Identify which cell holds the provided text, then report its (X, Y) central coordinate. 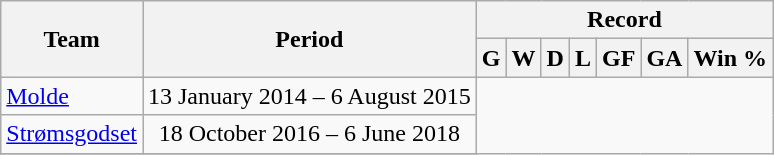
Strømsgodset (72, 134)
W (524, 58)
D (555, 58)
13 January 2014 – 6 August 2015 (309, 96)
18 October 2016 – 6 June 2018 (309, 134)
L (582, 58)
Period (309, 39)
Record (624, 20)
G (491, 58)
Win % (730, 58)
Team (72, 39)
Molde (72, 96)
GA (664, 58)
GF (619, 58)
